For the text-containing cell, return its midpoint in (x, y) coordinate format. 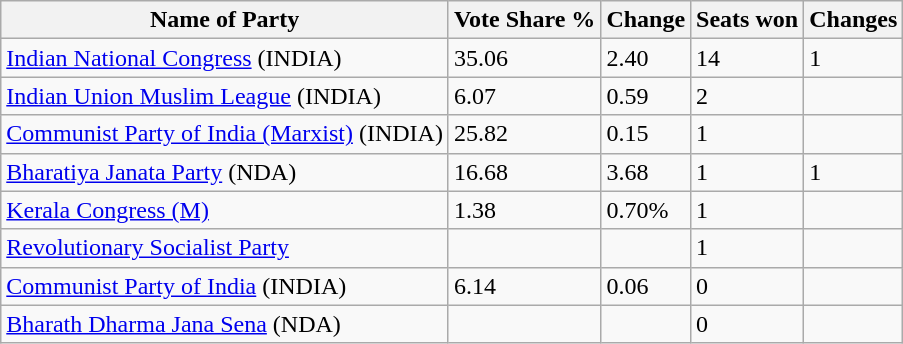
0.59 (646, 96)
14 (748, 58)
Bharatiya Janata Party (NDA) (225, 172)
Communist Party of India (Marxist) (INDIA) (225, 134)
0.06 (646, 286)
0.70% (646, 210)
Indian Union Muslim League (INDIA) (225, 96)
6.14 (524, 286)
0.15 (646, 134)
Revolutionary Socialist Party (225, 248)
Changes (854, 20)
Bharath Dharma Jana Sena (NDA) (225, 324)
Name of Party (225, 20)
Vote Share % (524, 20)
Seats won (748, 20)
2 (748, 96)
1.38 (524, 210)
16.68 (524, 172)
6.07 (524, 96)
2.40 (646, 58)
Kerala Congress (M) (225, 210)
Indian National Congress (INDIA) (225, 58)
Communist Party of India (INDIA) (225, 286)
25.82 (524, 134)
Change (646, 20)
35.06 (524, 58)
3.68 (646, 172)
